Find where the given text appears and provide that cell's center as [x, y] coordinate. 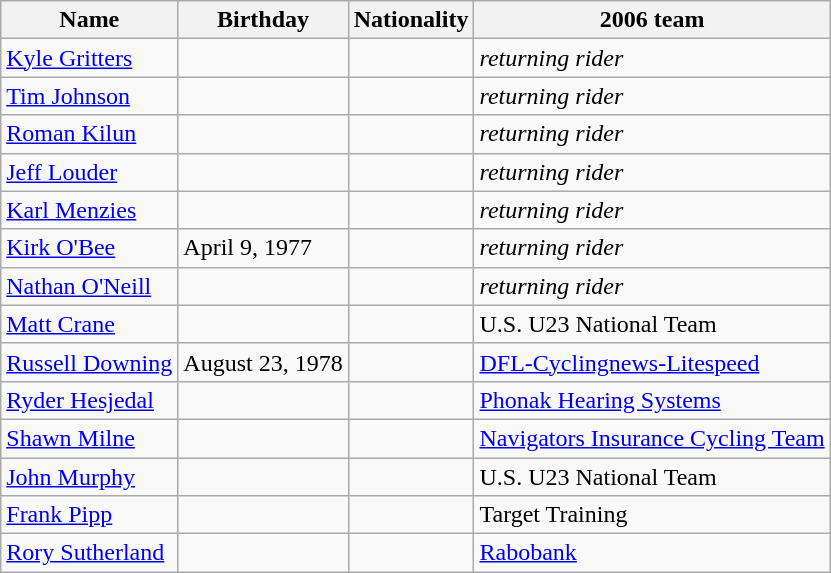
Roman Kilun [90, 134]
Target Training [652, 515]
Frank Pipp [90, 515]
Kyle Gritters [90, 58]
Matt Crane [90, 324]
Tim Johnson [90, 96]
August 23, 1978 [263, 362]
Name [90, 20]
Rabobank [652, 553]
Russell Downing [90, 362]
Kirk O'Bee [90, 248]
2006 team [652, 20]
DFL-Cyclingnews-Litespeed [652, 362]
Rory Sutherland [90, 553]
Nathan O'Neill [90, 286]
Birthday [263, 20]
Shawn Milne [90, 438]
Navigators Insurance Cycling Team [652, 438]
Phonak Hearing Systems [652, 400]
Ryder Hesjedal [90, 400]
John Murphy [90, 477]
April 9, 1977 [263, 248]
Nationality [411, 20]
Jeff Louder [90, 172]
Karl Menzies [90, 210]
